Locate the cell with the specified text and output its [X, Y] center coordinate. 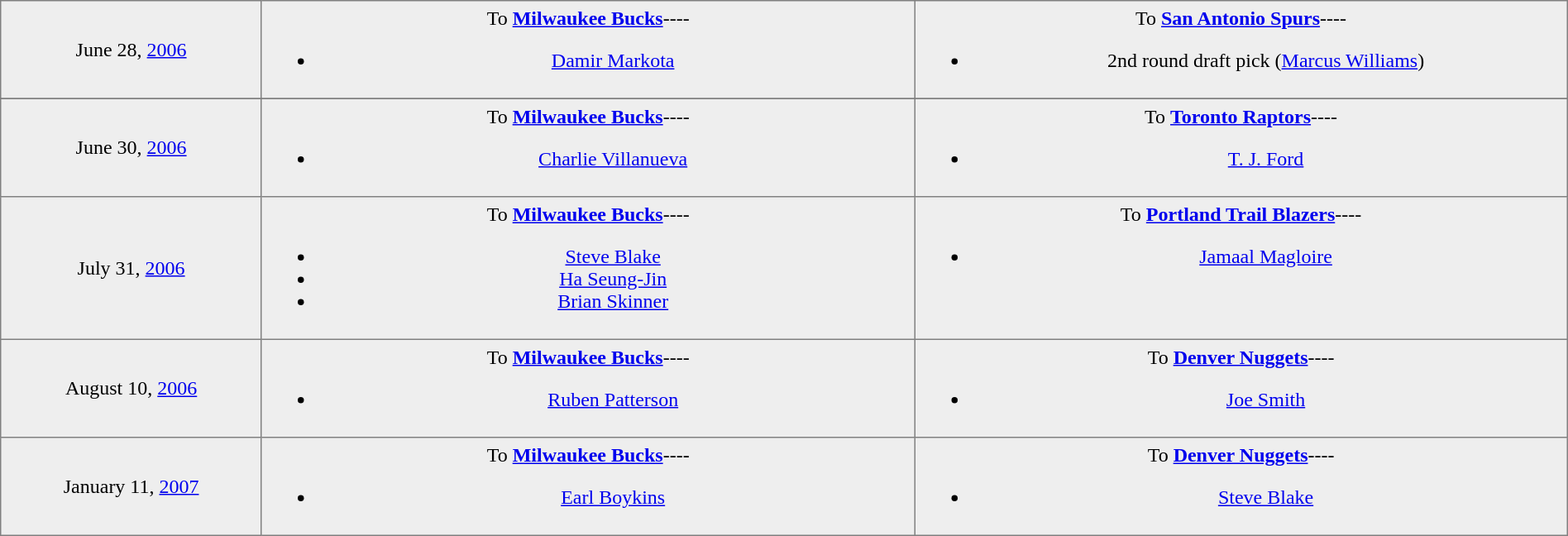
To Portland Trail Blazers----Jamaal Magloire [1241, 268]
To Milwaukee Bucks----Charlie Villanueva [587, 147]
To Denver Nuggets----Joe Smith [1241, 388]
July 31, 2006 [131, 268]
August 10, 2006 [131, 388]
To Denver Nuggets----Steve Blake [1241, 486]
To Milwaukee Bucks----Earl Boykins [587, 486]
To San Antonio Spurs----2nd round draft pick (Marcus Williams) [1241, 50]
January 11, 2007 [131, 486]
June 28, 2006 [131, 50]
To Milwaukee Bucks----Ruben Patterson [587, 388]
June 30, 2006 [131, 147]
To Milwaukee Bucks----Steve BlakeHa Seung-JinBrian Skinner [587, 268]
To Toronto Raptors----T. J. Ford [1241, 147]
To Milwaukee Bucks----Damir Markota [587, 50]
